Scan for the cell matching the given text and deliver its (X, Y) coordinate at center. 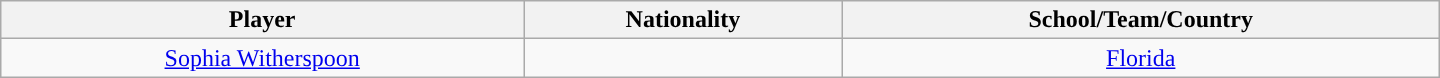
Sophia Witherspoon (262, 58)
Nationality (684, 20)
Player (262, 20)
Florida (1140, 58)
School/Team/Country (1140, 20)
